Pinpoint the cell where the given text exists, returning its [X, Y] midpoint coordinate. 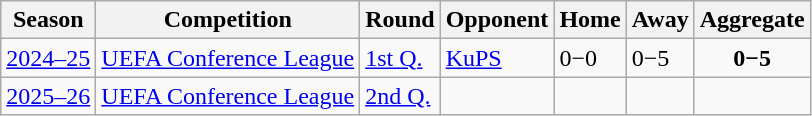
Away [660, 20]
Round [400, 20]
2nd Q. [400, 96]
2025–26 [48, 96]
Competition [228, 20]
Opponent [497, 20]
Home [590, 20]
2024–25 [48, 58]
0−0 [590, 58]
KuPS [497, 58]
Aggregate [752, 20]
1st Q. [400, 58]
Season [48, 20]
